Provide the (X, Y) coordinate of the cell's center where the given text is located.  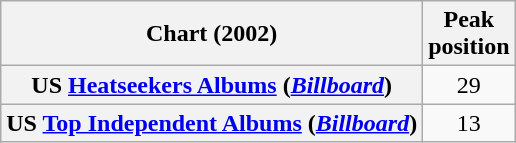
13 (469, 123)
US Top Independent Albums (Billboard) (212, 123)
Chart (2002) (212, 34)
29 (469, 85)
US Heatseekers Albums (Billboard) (212, 85)
Peakposition (469, 34)
